From the cell containing the given text, extract its center point as (X, Y) coordinate. 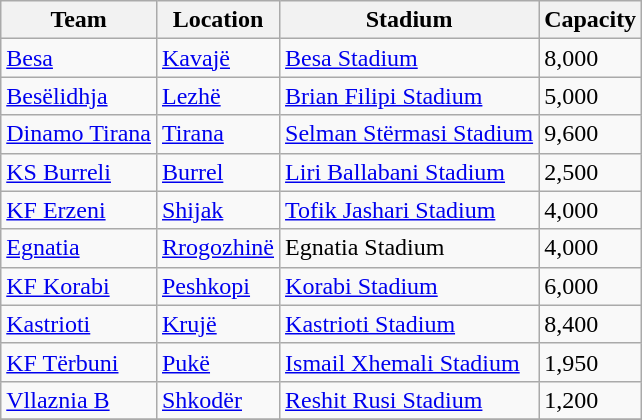
Selman Stërmasi Stadium (410, 134)
Tirana (218, 134)
Brian Filipi Stadium (410, 96)
Kastrioti (79, 324)
Peshkopi (218, 286)
Capacity (590, 20)
KF Tërbuni (79, 362)
Besëlidhja (79, 96)
6,000 (590, 286)
Team (79, 20)
8,000 (590, 58)
Burrel (218, 172)
Besa (79, 58)
Lezhë (218, 96)
KS Burreli (79, 172)
2,500 (590, 172)
9,600 (590, 134)
Kavajë (218, 58)
Krujë (218, 324)
1,950 (590, 362)
Pukë (218, 362)
Tofik Jashari Stadium (410, 210)
Vllaznia B (79, 400)
Dinamo Tirana (79, 134)
5,000 (590, 96)
Besa Stadium (410, 58)
Shkodër (218, 400)
Liri Ballabani Stadium (410, 172)
Reshit Rusi Stadium (410, 400)
Egnatia (79, 248)
8,400 (590, 324)
1,200 (590, 400)
Rrogozhinë (218, 248)
Stadium (410, 20)
Egnatia Stadium (410, 248)
KF Erzeni (79, 210)
Kastrioti Stadium (410, 324)
KF Korabi (79, 286)
Location (218, 20)
Shijak (218, 210)
Ismail Xhemali Stadium (410, 362)
Korabi Stadium (410, 286)
